Provide the [X, Y] coordinate of the cell's center where the given text is located.  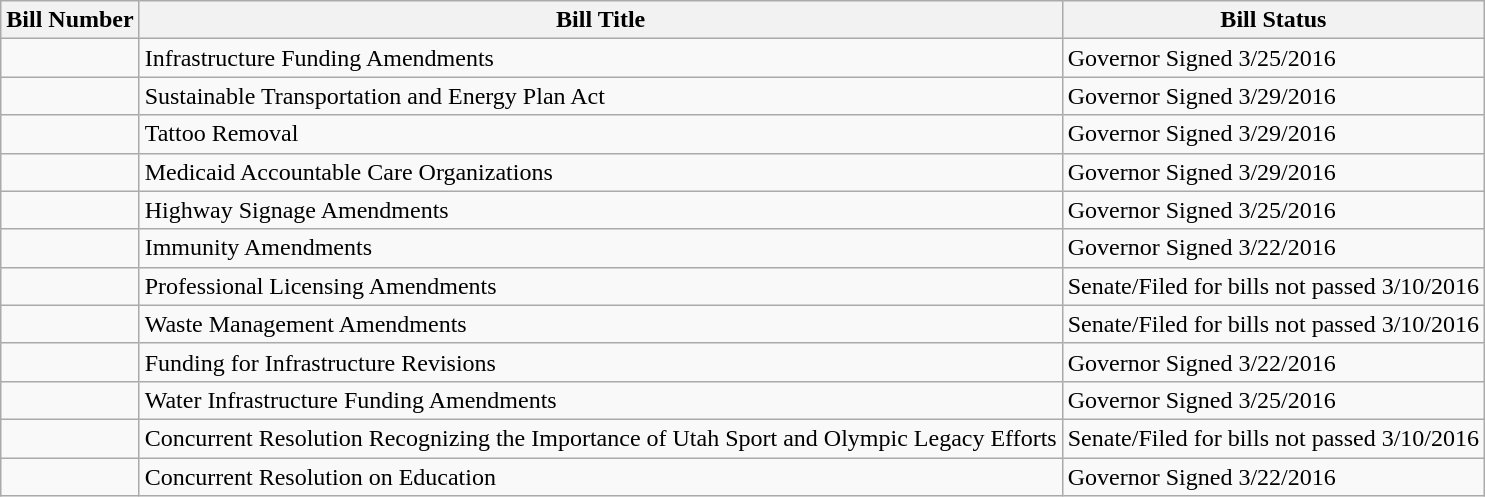
Bill Status [1273, 20]
Bill Number [70, 20]
Medicaid Accountable Care Organizations [600, 172]
Concurrent Resolution Recognizing the Importance of Utah Sport and Olympic Legacy Efforts [600, 438]
Concurrent Resolution on Education [600, 477]
Highway Signage Amendments [600, 210]
Tattoo Removal [600, 134]
Sustainable Transportation and Energy Plan Act [600, 96]
Professional Licensing Amendments [600, 286]
Bill Title [600, 20]
Infrastructure Funding Amendments [600, 58]
Water Infrastructure Funding Amendments [600, 400]
Funding for Infrastructure Revisions [600, 362]
Waste Management Amendments [600, 324]
Immunity Amendments [600, 248]
